Determine the (X, Y) coordinate at the center of the cell enclosing the given text.  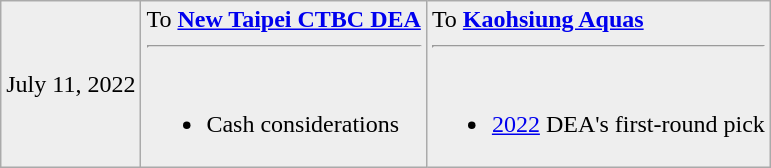
July 11, 2022 (71, 84)
To Kaohsiung Aquas2022 DEA's first-round pick (598, 84)
To New Taipei CTBC DEACash considerations (284, 84)
